Output the [X, Y] coordinate of the center of the cell containing the given text.  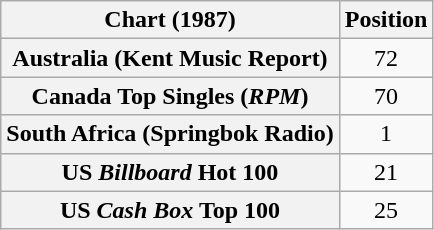
US Cash Box Top 100 [170, 210]
South Africa (Springbok Radio) [170, 134]
25 [386, 210]
US Billboard Hot 100 [170, 172]
Canada Top Singles (RPM) [170, 96]
21 [386, 172]
Australia (Kent Music Report) [170, 58]
70 [386, 96]
1 [386, 134]
Position [386, 20]
Chart (1987) [170, 20]
72 [386, 58]
